Provide the (x, y) coordinate of the cell's center where the given text is located.  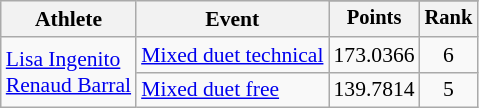
Mixed duet free (232, 90)
173.0366 (374, 55)
Lisa IngenitoRenaud Barral (68, 72)
5 (449, 90)
Event (232, 19)
Rank (449, 19)
Points (374, 19)
139.7814 (374, 90)
6 (449, 55)
Athlete (68, 19)
Mixed duet technical (232, 55)
